From the cell containing the given text, extract its center point as [X, Y] coordinate. 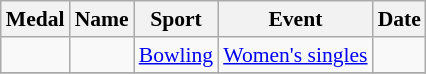
Sport [176, 19]
Date [400, 19]
Medal [36, 19]
Bowling [176, 55]
Women's singles [295, 55]
Name [102, 19]
Event [295, 19]
